Provide the (X, Y) coordinate of the cell's center where the given text is located.  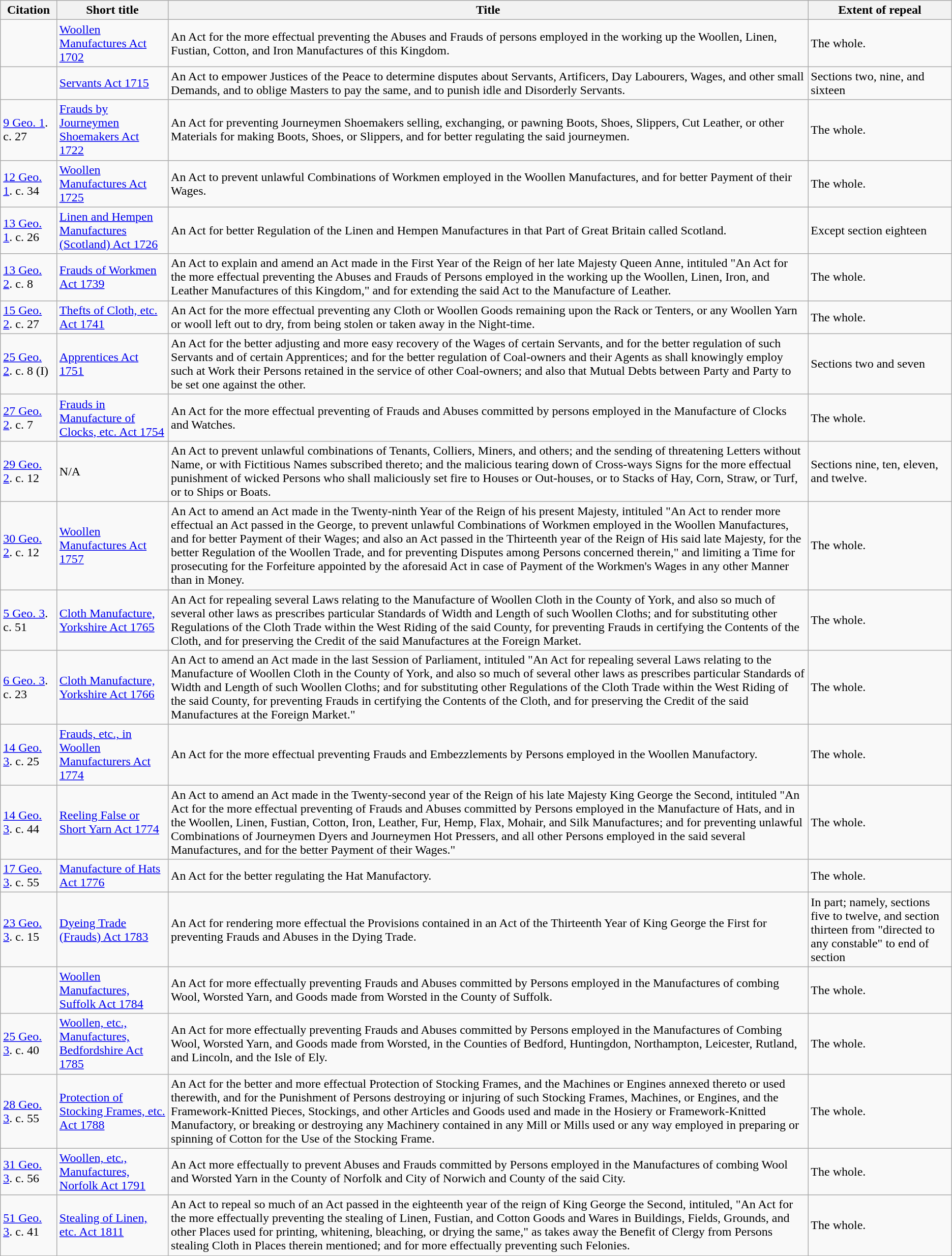
Frauds, etc., in Woollen Manufacturers Act 1774 (112, 755)
An Act for the more effectual preventing of Frauds and Abuses committed by persons employed in the Manufacture of Clocks and Watches. (488, 417)
N/A (112, 471)
Woollen, etc., Manufactures, Bedfordshire Act 1785 (112, 1043)
14 Geo. 3. c. 44 (28, 822)
17 Geo. 3. c. 55 (28, 876)
Except section eighteen (880, 230)
Woollen, etc., Manufactures, Norfolk Act 1791 (112, 1172)
Reeling False or Short Yarn Act 1774 (112, 822)
14 Geo. 3. c. 25 (28, 755)
51 Geo. 3. c. 41 (28, 1225)
Servants Act 1715 (112, 83)
Sections nine, ten, eleven, and twelve. (880, 471)
Linen and Hempen Manufactures (Scotland) Act 1726 (112, 230)
Title (488, 10)
15 Geo. 2. c. 27 (28, 317)
An Act to prevent unlawful Combinations of Workmen employed in the Woollen Manufactures, and for better Payment of their Wages. (488, 184)
9 Geo. 1. c. 27 (28, 130)
In part; namely, sections five to twelve, and section thirteen from "directed to any constable" to end of section (880, 930)
Stealing of Linen, etc. Act 1811 (112, 1225)
Extent of repeal (880, 10)
13 Geo. 2. c. 8 (28, 277)
12 Geo. 1. c. 34 (28, 184)
Woollen Manufactures, Suffolk Act 1784 (112, 990)
Sections two and seven (880, 364)
31 Geo. 3. c. 56 (28, 1172)
Protection of Stocking Frames, etc. Act 1788 (112, 1111)
Woollen Manufactures Act 1725 (112, 184)
Apprentices Act 1751 (112, 364)
Thefts of Cloth, etc. Act 1741 (112, 317)
25 Geo. 3. c. 40 (28, 1043)
23 Geo. 3. c. 15 (28, 930)
30 Geo. 2. c. 12 (28, 545)
Woollen Manufactures Act 1757 (112, 545)
6 Geo. 3. c. 23 (28, 687)
Cloth Manufacture, Yorkshire Act 1765 (112, 620)
Manufacture of Hats Act 1776 (112, 876)
Frauds by Journeymen Shoemakers Act 1722 (112, 130)
Citation (28, 10)
An Act for the more effectual preventing Frauds and Embezzlements by Persons employed in the Woollen Manufactory. (488, 755)
28 Geo. 3. c. 55 (28, 1111)
An Act for better Regulation of the Linen and Hempen Manufactures in that Part of Great Britain called Scotland. (488, 230)
Frauds in Manufacture of Clocks, etc. Act 1754 (112, 417)
5 Geo. 3. c. 51 (28, 620)
An Act for the better regulating the Hat Manufactory. (488, 876)
Woollen Manufactures Act 1702 (112, 43)
Dyeing Trade (Frauds) Act 1783 (112, 930)
Short title (112, 10)
29 Geo. 2. c. 12 (28, 471)
Cloth Manufacture, Yorkshire Act 1766 (112, 687)
25 Geo. 2. c. 8 (I) (28, 364)
Frauds of Workmen Act 1739 (112, 277)
13 Geo. 1. c. 26 (28, 230)
27 Geo. 2. c. 7 (28, 417)
Sections two, nine, and sixteen (880, 83)
